From the cell containing the given text, extract its center point as [x, y] coordinate. 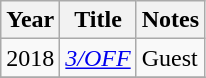
Title [98, 20]
3/OFF [98, 58]
Notes [170, 20]
2018 [30, 58]
Year [30, 20]
Guest [170, 58]
